Detect which cell encompasses the target text, then output its [X, Y] center coordinate. 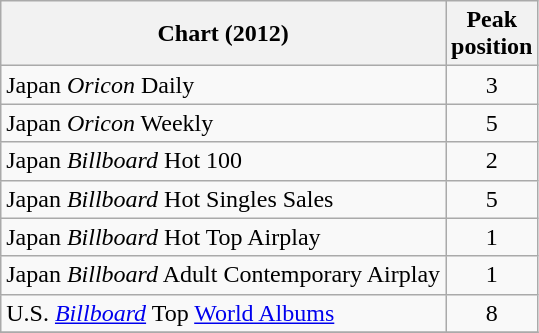
8 [492, 313]
Japan Oricon Daily [224, 85]
Japan Oricon Weekly [224, 123]
2 [492, 161]
Peakposition [492, 34]
3 [492, 85]
Japan Billboard Hot Top Airplay [224, 237]
Chart (2012) [224, 34]
Japan Billboard Hot 100 [224, 161]
Japan Billboard Adult Contemporary Airplay [224, 275]
Japan Billboard Hot Singles Sales [224, 199]
U.S. Billboard Top World Albums [224, 313]
